Find where the given text appears and provide that cell's center as [X, Y] coordinate. 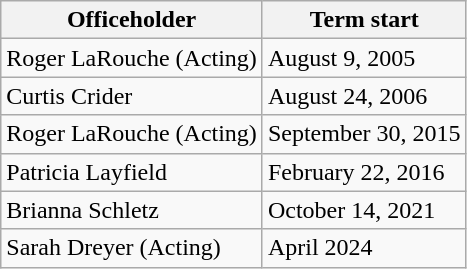
Sarah Dreyer (Acting) [132, 248]
February 22, 2016 [364, 172]
Term start [364, 20]
August 9, 2005 [364, 58]
October 14, 2021 [364, 210]
Curtis Crider [132, 96]
Officeholder [132, 20]
Brianna Schletz [132, 210]
Patricia Layfield [132, 172]
September 30, 2015 [364, 134]
August 24, 2006 [364, 96]
April 2024 [364, 248]
